Provide the (X, Y) coordinate of the cell's center where the given text is located.  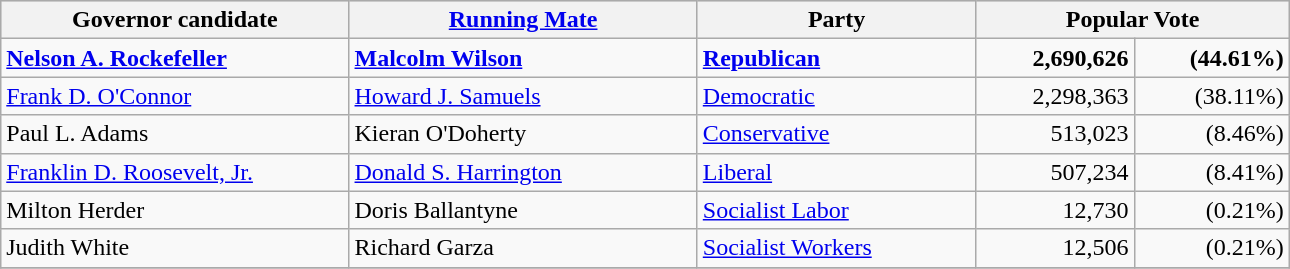
(44.61%) (1212, 58)
Running Mate (523, 20)
12,506 (1055, 248)
2,298,363 (1055, 96)
(8.41%) (1212, 172)
12,730 (1055, 210)
Richard Garza (523, 248)
Party (836, 20)
(8.46%) (1212, 134)
Democratic (836, 96)
2,690,626 (1055, 58)
513,023 (1055, 134)
Nelson A. Rockefeller (175, 58)
Paul L. Adams (175, 134)
Kieran O'Doherty (523, 134)
Socialist Labor (836, 210)
Popular Vote (1132, 20)
(38.11%) (1212, 96)
Franklin D. Roosevelt, Jr. (175, 172)
Judith White (175, 248)
Conservative (836, 134)
Governor candidate (175, 20)
Frank D. O'Connor (175, 96)
Doris Ballantyne (523, 210)
Socialist Workers (836, 248)
507,234 (1055, 172)
Liberal (836, 172)
Republican (836, 58)
Howard J. Samuels (523, 96)
Malcolm Wilson (523, 58)
Donald S. Harrington (523, 172)
Milton Herder (175, 210)
